From the cell containing the given text, extract its center point as [X, Y] coordinate. 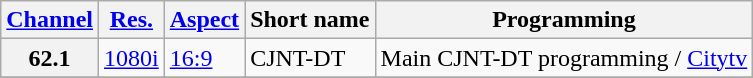
Channel [50, 20]
Res. [132, 20]
Main CJNT-DT programming / Citytv [564, 58]
CJNT-DT [310, 58]
Aspect [204, 20]
1080i [132, 58]
Short name [310, 20]
16:9 [204, 58]
62.1 [50, 58]
Programming [564, 20]
